Detect which cell encompasses the target text, then output its [X, Y] center coordinate. 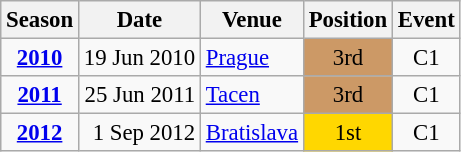
Event [426, 20]
Date [139, 20]
1st [348, 133]
25 Jun 2011 [139, 95]
Season [40, 20]
Venue [252, 20]
Prague [252, 58]
2011 [40, 95]
Bratislava [252, 133]
2010 [40, 58]
Tacen [252, 95]
19 Jun 2010 [139, 58]
2012 [40, 133]
1 Sep 2012 [139, 133]
Position [348, 20]
